Provide the (x, y) coordinate of the cell's center where the given text is located.  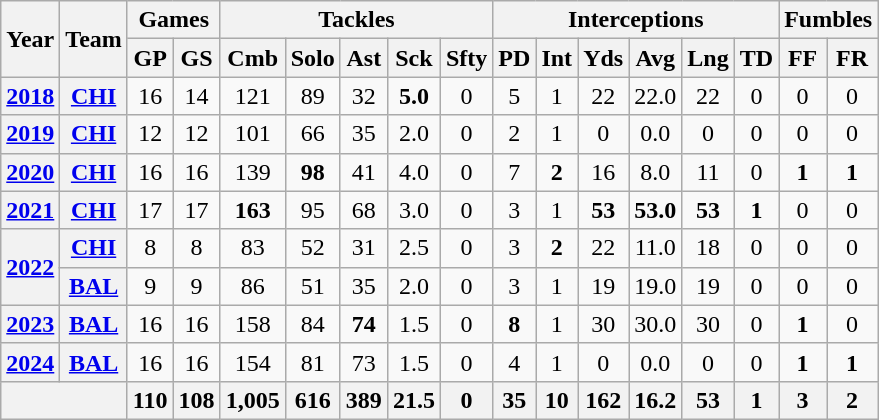
162 (604, 400)
83 (252, 248)
Sfty (466, 58)
Int (557, 58)
1,005 (252, 400)
8.0 (656, 172)
Yds (604, 58)
86 (252, 286)
Year (30, 39)
Ast (364, 58)
Fumbles (828, 20)
41 (364, 172)
154 (252, 362)
PD (514, 58)
TD (756, 58)
5 (514, 96)
74 (364, 324)
121 (252, 96)
Sck (414, 58)
81 (312, 362)
18 (708, 248)
163 (252, 210)
2022 (30, 267)
389 (364, 400)
3.0 (414, 210)
52 (312, 248)
16.2 (656, 400)
FF (803, 58)
19.0 (656, 286)
11 (708, 172)
101 (252, 134)
Interceptions (636, 20)
2018 (30, 96)
GS (196, 58)
2023 (30, 324)
Lng (708, 58)
14 (196, 96)
GP (150, 58)
7 (514, 172)
22.0 (656, 96)
Games (174, 20)
Team (94, 39)
5.0 (414, 96)
21.5 (414, 400)
95 (312, 210)
Avg (656, 58)
66 (312, 134)
4 (514, 362)
73 (364, 362)
2021 (30, 210)
51 (312, 286)
4.0 (414, 172)
2.5 (414, 248)
110 (150, 400)
11.0 (656, 248)
108 (196, 400)
10 (557, 400)
53.0 (656, 210)
84 (312, 324)
31 (364, 248)
Tackles (356, 20)
2020 (30, 172)
Cmb (252, 58)
32 (364, 96)
98 (312, 172)
Solo (312, 58)
158 (252, 324)
2019 (30, 134)
68 (364, 210)
FR (852, 58)
2024 (30, 362)
616 (312, 400)
89 (312, 96)
30.0 (656, 324)
139 (252, 172)
